Output the (x, y) coordinate of the center of the cell containing the given text.  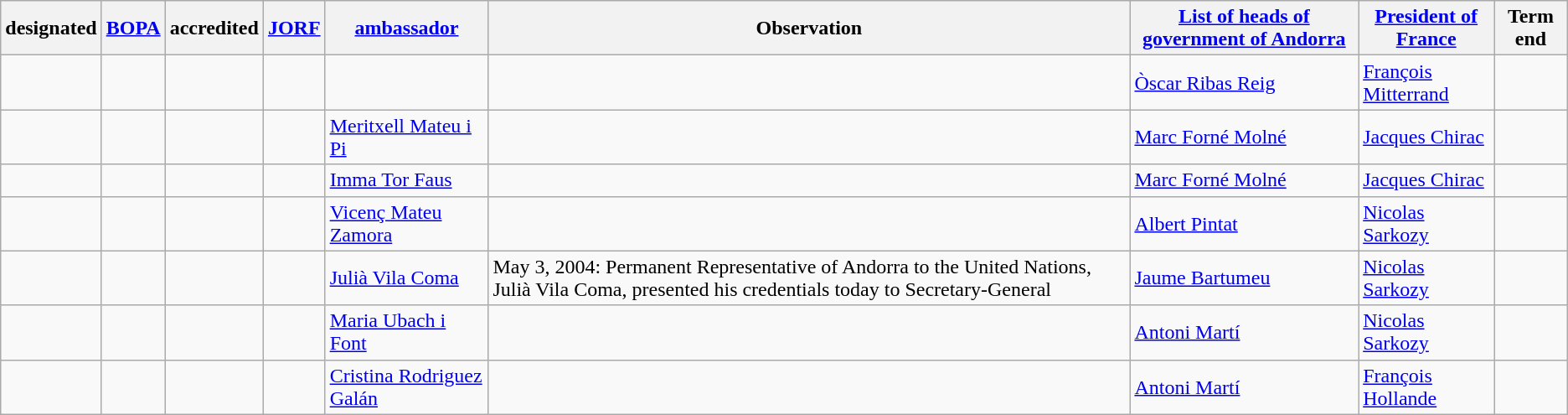
Albert Pintat (1245, 223)
François Mitterrand (1426, 82)
Observation (809, 29)
designated (51, 29)
Julià Vila Coma (407, 278)
Vicenç Mateu Zamora (407, 223)
Term end (1531, 29)
List of heads of government of Andorra (1245, 29)
Òscar Ribas Reig (1245, 82)
BOPA (133, 29)
François Hollande (1426, 387)
ambassador (407, 29)
Maria Ubach i Font (407, 332)
accredited (214, 29)
Imma Tor Faus (407, 180)
Cristina Rodriguez Galán (407, 387)
May 3, 2004: Permanent Representative of Andorra to the United Nations, Julià Vila Coma, presented his credentials today to Secretary-General (809, 278)
Meritxell Mateu i Pi (407, 137)
JORF (294, 29)
Jaume Bartumeu (1245, 278)
President of France (1426, 29)
